Return (x, y) of the center of cell containing provided text 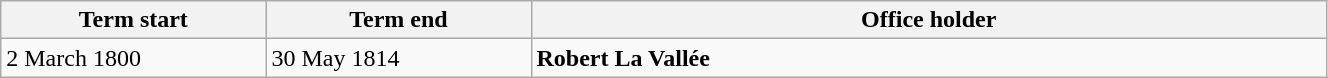
Term start (134, 20)
30 May 1814 (398, 58)
Office holder (928, 20)
2 March 1800 (134, 58)
Robert La Vallée (928, 58)
Term end (398, 20)
